Determine the [X, Y] coordinate at the center of the cell enclosing the given text.  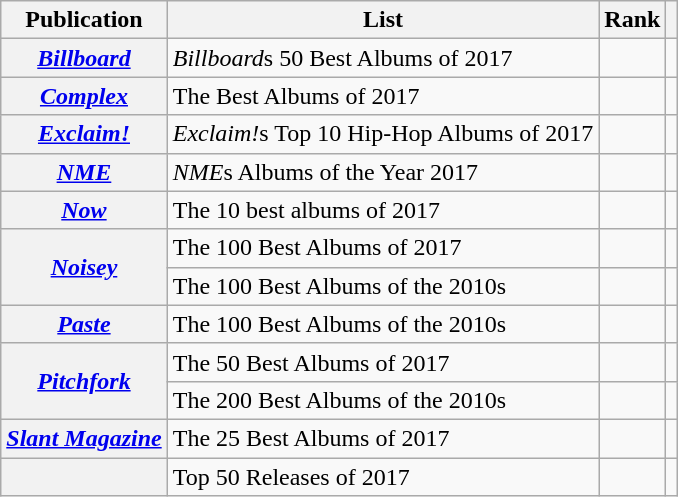
The 25 Best Albums of 2017 [383, 438]
Exclaim!s Top 10 Hip-Hop Albums of 2017 [383, 134]
Top 50 Releases of 2017 [383, 477]
Billboards 50 Best Albums of 2017 [383, 58]
List [383, 20]
Pitchfork [84, 381]
Slant Magazine [84, 438]
NME [84, 172]
The 200 Best Albums of the 2010s [383, 400]
Now [84, 210]
Exclaim! [84, 134]
Paste [84, 324]
The Best Albums of 2017 [383, 96]
Billboard [84, 58]
The 10 best albums of 2017 [383, 210]
Noisey [84, 267]
Complex [84, 96]
Rank [632, 20]
Publication [84, 20]
The 100 Best Albums of 2017 [383, 248]
The 50 Best Albums of 2017 [383, 362]
NMEs Albums of the Year 2017 [383, 172]
